Output the (x, y) coordinate of the center of the cell containing the given text.  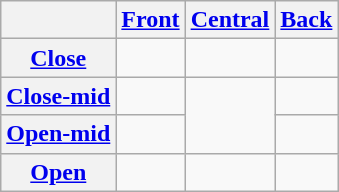
Close (58, 58)
Back (306, 20)
Open (58, 172)
Central (230, 20)
Close-mid (58, 96)
Open-mid (58, 134)
Front (150, 20)
